Detect which cell encompasses the target text, then output its (x, y) center coordinate. 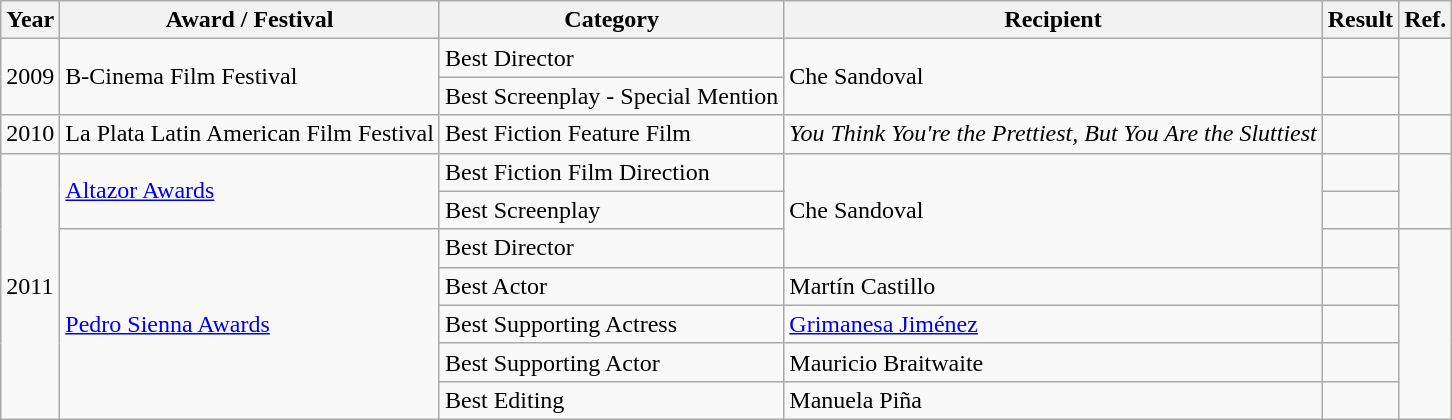
Best Actor (611, 286)
B-Cinema Film Festival (250, 77)
Martín Castillo (1053, 286)
You Think You're the Prettiest, But You Are the Sluttiest (1053, 134)
Result (1360, 20)
Recipient (1053, 20)
2010 (30, 134)
Mauricio Braitwaite (1053, 362)
Best Screenplay (611, 210)
Manuela Piña (1053, 400)
Best Fiction Film Direction (611, 172)
Best Fiction Feature Film (611, 134)
Category (611, 20)
2011 (30, 286)
Best Supporting Actor (611, 362)
Grimanesa Jiménez (1053, 324)
2009 (30, 77)
Award / Festival (250, 20)
Year (30, 20)
Pedro Sienna Awards (250, 324)
Altazor Awards (250, 191)
Best Editing (611, 400)
Best Screenplay - Special Mention (611, 96)
Best Supporting Actress (611, 324)
La Plata Latin American Film Festival (250, 134)
Ref. (1426, 20)
